Output the (x, y) coordinate of the center of the cell containing the given text.  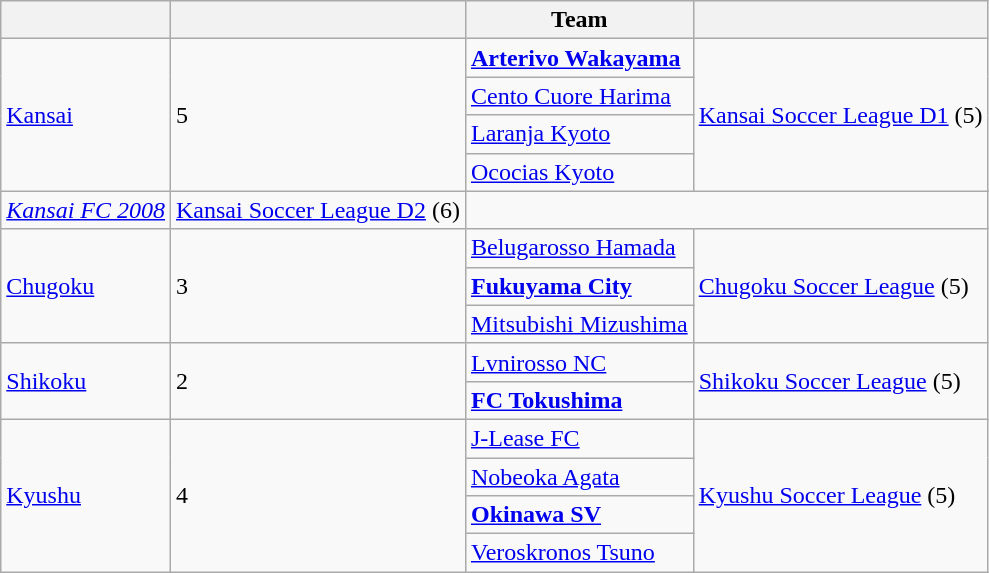
Kansai Soccer League D1 (5) (840, 115)
3 (318, 286)
Kansai FC 2008 (86, 210)
Mitsubishi Mizushima (579, 324)
Cento Cuore Harima (579, 96)
Nobeoka Agata (579, 477)
Kansai (86, 115)
2 (318, 381)
Lvnirosso NC (579, 362)
Shikoku (86, 381)
Veroskronos Tsuno (579, 553)
Belugarosso Hamada (579, 248)
Kyushu Soccer League (5) (840, 495)
Ococias Kyoto (579, 172)
Shikoku Soccer League (5) (840, 381)
Okinawa SV (579, 515)
Arterivo Wakayama (579, 58)
5 (318, 115)
Chugoku (86, 286)
Fukuyama City (579, 286)
Kansai Soccer League D2 (6) (318, 210)
Kyushu (86, 495)
4 (318, 495)
Chugoku Soccer League (5) (840, 286)
J-Lease FC (579, 438)
FC Tokushima (579, 400)
Laranja Kyoto (579, 134)
Team (579, 20)
